Locate the cell with the specified text and output its (x, y) center coordinate. 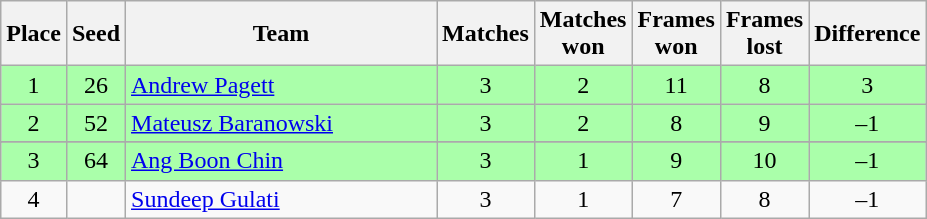
7 (676, 199)
4 (34, 199)
Place (34, 34)
Team (282, 34)
Mateusz Baranowski (282, 123)
Seed (96, 34)
64 (96, 161)
Sundeep Gulati (282, 199)
10 (764, 161)
Matches won (583, 34)
Andrew Pagett (282, 85)
Difference (868, 34)
26 (96, 85)
Frames lost (764, 34)
52 (96, 123)
Matches (486, 34)
Ang Boon Chin (282, 161)
Frames won (676, 34)
11 (676, 85)
